Capture the cell that displays the provided text and extract its [X, Y] central coordinate. 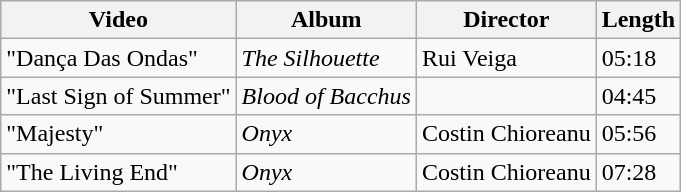
Rui Veiga [506, 58]
07:28 [638, 172]
The Silhouette [326, 58]
"Majesty" [118, 134]
Blood of Bacchus [326, 96]
Length [638, 20]
Video [118, 20]
"Dança Das Ondas" [118, 58]
"Last Sign of Summer" [118, 96]
"The Living End" [118, 172]
05:56 [638, 134]
04:45 [638, 96]
05:18 [638, 58]
Album [326, 20]
Director [506, 20]
